For the text-containing cell, return its midpoint in (X, Y) coordinate format. 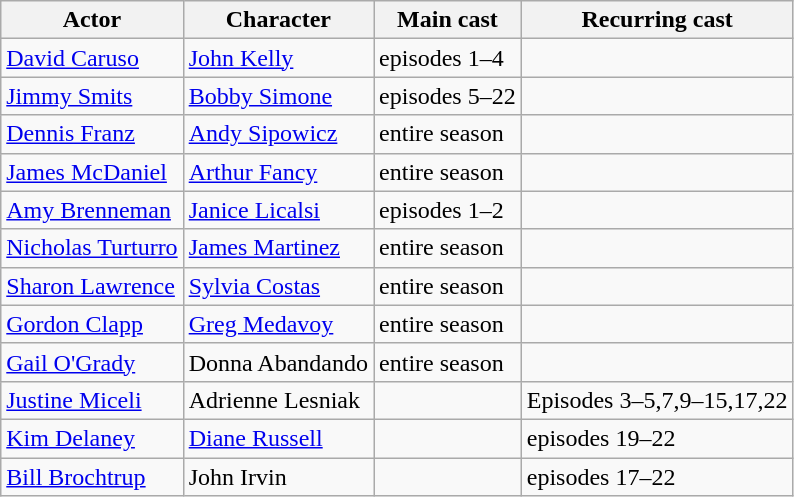
David Caruso (92, 58)
Kim Delaney (92, 438)
Janice Licalsi (278, 210)
Diane Russell (278, 438)
episodes 19–22 (657, 438)
Sharon Lawrence (92, 286)
episodes 1–4 (448, 58)
episodes 17–22 (657, 477)
Gordon Clapp (92, 324)
Adrienne Lesniak (278, 400)
episodes 1–2 (448, 210)
John Irvin (278, 477)
James McDaniel (92, 172)
Nicholas Turturro (92, 248)
Amy Brenneman (92, 210)
Character (278, 20)
Justine Miceli (92, 400)
Bobby Simone (278, 96)
Episodes 3–5,7,9–15,17,22 (657, 400)
Arthur Fancy (278, 172)
Actor (92, 20)
Jimmy Smits (92, 96)
episodes 5–22 (448, 96)
Recurring cast (657, 20)
Sylvia Costas (278, 286)
Gail O'Grady (92, 362)
Greg Medavoy (278, 324)
Andy Sipowicz (278, 134)
Bill Brochtrup (92, 477)
Dennis Franz (92, 134)
Donna Abandando (278, 362)
Main cast (448, 20)
John Kelly (278, 58)
James Martinez (278, 248)
